Extract the [X, Y] coordinate from the center of the cell holding the provided text.  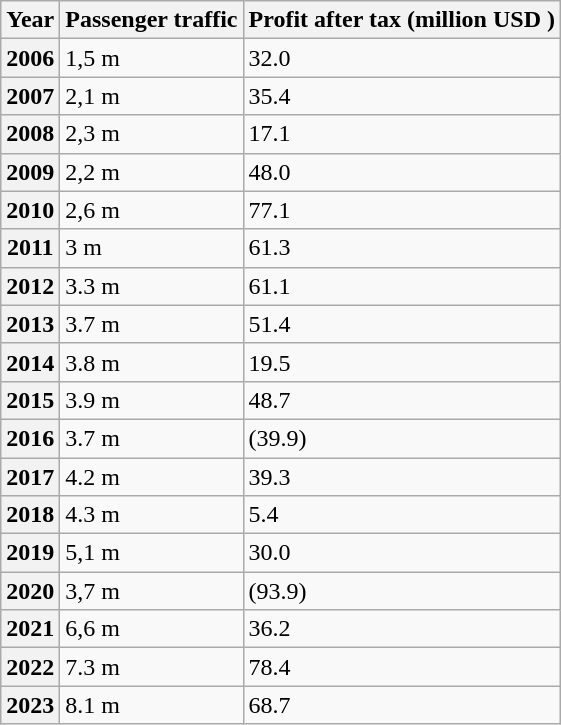
61.1 [402, 286]
48.0 [402, 172]
17.1 [402, 134]
3,7 m [152, 591]
2020 [30, 591]
78.4 [402, 667]
2,2 m [152, 172]
61.3 [402, 248]
2010 [30, 210]
2,6 m [152, 210]
6,6 m [152, 629]
(93.9) [402, 591]
2023 [30, 705]
1,5 m [152, 58]
7.3 m [152, 667]
68.7 [402, 705]
77.1 [402, 210]
4.2 m [152, 477]
48.7 [402, 400]
30.0 [402, 553]
19.5 [402, 362]
2007 [30, 96]
32.0 [402, 58]
3.8 m [152, 362]
5.4 [402, 515]
2022 [30, 667]
2011 [30, 248]
5,1 m [152, 553]
2014 [30, 362]
2009 [30, 172]
3.9 m [152, 400]
39.3 [402, 477]
2015 [30, 400]
(39.9) [402, 438]
2021 [30, 629]
2016 [30, 438]
8.1 m [152, 705]
51.4 [402, 324]
2018 [30, 515]
2012 [30, 286]
Year [30, 20]
2,3 m [152, 134]
2,1 m [152, 96]
2006 [30, 58]
2008 [30, 134]
36.2 [402, 629]
Passenger traffic [152, 20]
3.3 m [152, 286]
4.3 m [152, 515]
2013 [30, 324]
Profit after tax (million USD ) [402, 20]
2019 [30, 553]
2017 [30, 477]
3 m [152, 248]
35.4 [402, 96]
